Locate the cell with the specified text and output its [x, y] center coordinate. 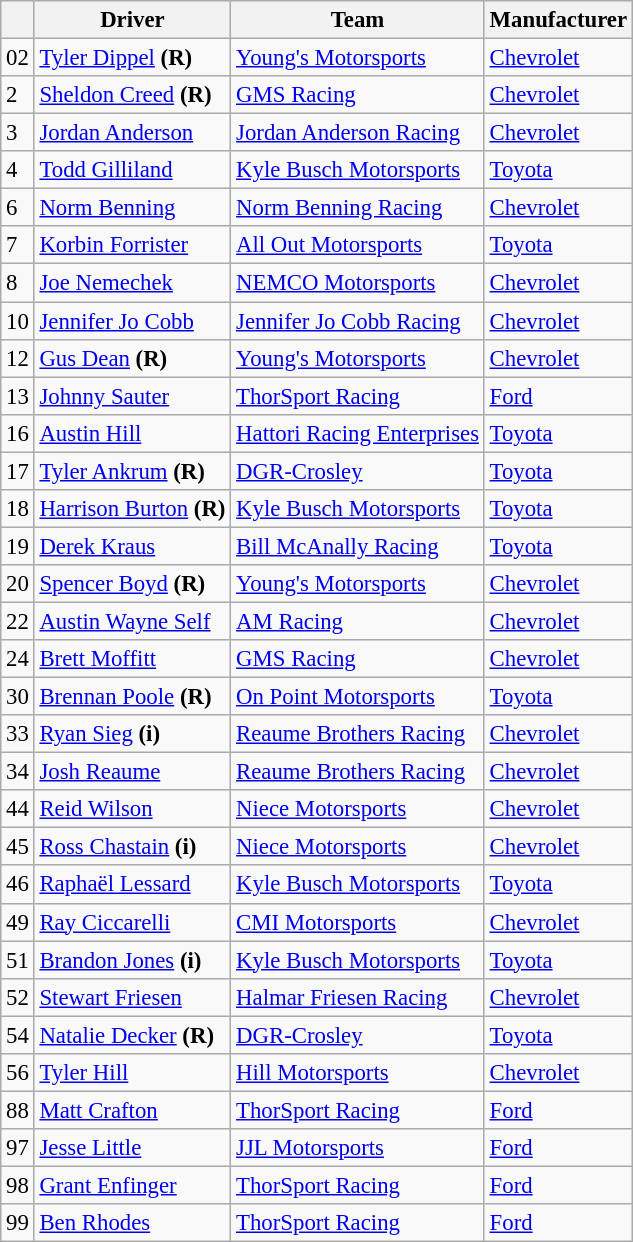
Matt Crafton [132, 1110]
Jordan Anderson Racing [358, 133]
Ross Chastain (i) [132, 847]
Jennifer Jo Cobb Racing [358, 321]
Tyler Dippel (R) [132, 58]
Grant Enfinger [132, 1185]
Brett Moffitt [132, 659]
52 [18, 997]
Harrison Burton (R) [132, 509]
22 [18, 621]
Gus Dean (R) [132, 358]
3 [18, 133]
Jesse Little [132, 1148]
33 [18, 734]
16 [18, 433]
Johnny Sauter [132, 396]
Sheldon Creed (R) [132, 95]
Reid Wilson [132, 809]
Driver [132, 20]
Team [358, 20]
Todd Gilliland [132, 170]
34 [18, 772]
99 [18, 1223]
7 [18, 245]
44 [18, 809]
6 [18, 208]
Halmar Friesen Racing [358, 997]
18 [18, 509]
Austin Hill [132, 433]
All Out Motorsports [358, 245]
Joe Nemechek [132, 283]
Hill Motorsports [358, 1073]
Korbin Forrister [132, 245]
45 [18, 847]
AM Racing [358, 621]
Brandon Jones (i) [132, 960]
Austin Wayne Self [132, 621]
Manufacturer [558, 20]
51 [18, 960]
10 [18, 321]
Ray Ciccarelli [132, 922]
Stewart Friesen [132, 997]
Tyler Hill [132, 1073]
88 [18, 1110]
56 [18, 1073]
Natalie Decker (R) [132, 1035]
Tyler Ankrum (R) [132, 471]
Brennan Poole (R) [132, 697]
13 [18, 396]
4 [18, 170]
Spencer Boyd (R) [132, 584]
Ryan Sieg (i) [132, 734]
Norm Benning [132, 208]
Raphaël Lessard [132, 885]
24 [18, 659]
Jennifer Jo Cobb [132, 321]
On Point Motorsports [358, 697]
Derek Kraus [132, 546]
Josh Reaume [132, 772]
Hattori Racing Enterprises [358, 433]
2 [18, 95]
49 [18, 922]
97 [18, 1148]
Norm Benning Racing [358, 208]
12 [18, 358]
30 [18, 697]
17 [18, 471]
Bill McAnally Racing [358, 546]
NEMCO Motorsports [358, 283]
Jordan Anderson [132, 133]
CMI Motorsports [358, 922]
02 [18, 58]
19 [18, 546]
46 [18, 885]
Ben Rhodes [132, 1223]
8 [18, 283]
20 [18, 584]
98 [18, 1185]
JJL Motorsports [358, 1148]
54 [18, 1035]
